Capture the cell that displays the provided text and extract its (X, Y) central coordinate. 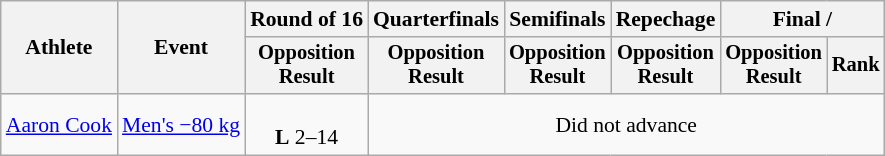
Athlete (59, 48)
Men's −80 kg (181, 124)
Semifinals (558, 19)
Quarterfinals (436, 19)
Round of 16 (306, 19)
Did not advance (626, 124)
Event (181, 48)
Final / (802, 19)
L 2–14 (306, 124)
Rank (856, 66)
Repechage (666, 19)
Aaron Cook (59, 124)
